Provide the (X, Y) coordinate of the cell's center where the given text is located.  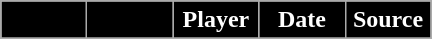
Source (388, 20)
Date (302, 20)
Player (216, 20)
